Extract the [X, Y] coordinate from the center of the cell holding the provided text.  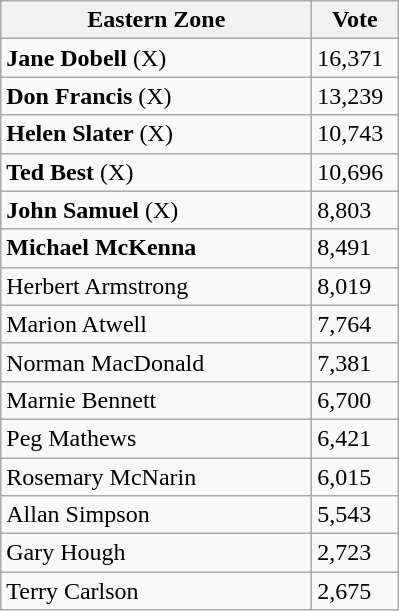
Gary Hough [156, 553]
Rosemary McNarin [156, 477]
8,491 [355, 248]
Norman MacDonald [156, 362]
Jane Dobell (X) [156, 58]
8,803 [355, 210]
Marion Atwell [156, 324]
10,743 [355, 134]
Ted Best (X) [156, 172]
Allan Simpson [156, 515]
7,764 [355, 324]
10,696 [355, 172]
Michael McKenna [156, 248]
7,381 [355, 362]
6,015 [355, 477]
Vote [355, 20]
13,239 [355, 96]
Herbert Armstrong [156, 286]
8,019 [355, 286]
2,723 [355, 553]
Helen Slater (X) [156, 134]
2,675 [355, 591]
John Samuel (X) [156, 210]
16,371 [355, 58]
Peg Mathews [156, 438]
Terry Carlson [156, 591]
Eastern Zone [156, 20]
6,421 [355, 438]
6,700 [355, 400]
Don Francis (X) [156, 96]
5,543 [355, 515]
Marnie Bennett [156, 400]
